Output the (X, Y) coordinate of the center of the cell containing the given text.  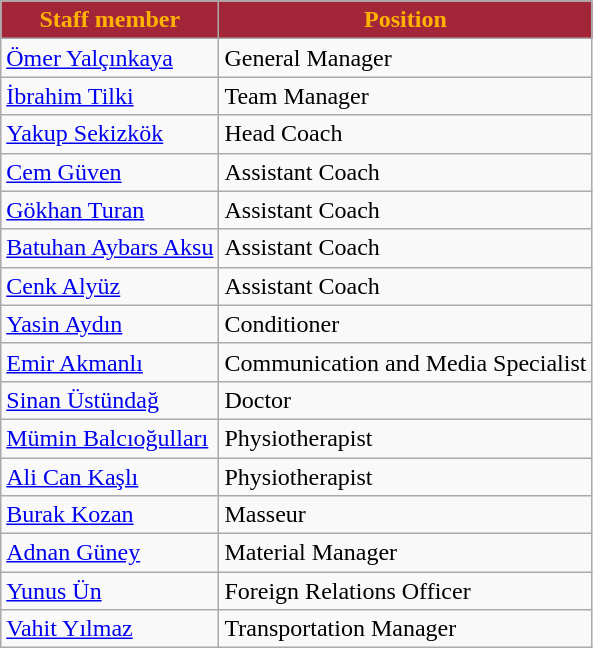
Yakup Sekizkök (110, 134)
General Manager (406, 58)
Ömer Yalçınkaya (110, 58)
Gökhan Turan (110, 210)
Adnan Güney (110, 553)
Cem Güven (110, 172)
Emir Akmanlı (110, 362)
Position (406, 20)
Yasin Aydın (110, 324)
Material Manager (406, 553)
Staff member (110, 20)
Batuhan Aybars Aksu (110, 248)
Team Manager (406, 96)
Cenk Alyüz (110, 286)
Yunus Ün (110, 591)
Foreign Relations Officer (406, 591)
Masseur (406, 515)
Vahit Yılmaz (110, 629)
Sinan Üstündağ (110, 400)
Ali Can Kaşlı (110, 477)
İbrahim Tilki (110, 96)
Communication and Media Specialist (406, 362)
Transportation Manager (406, 629)
Head Coach (406, 134)
Conditioner (406, 324)
Burak Kozan (110, 515)
Mümin Balcıoğulları (110, 438)
Doctor (406, 400)
